Return the (X, Y) coordinate for the center point of the cell that contains the specified text.  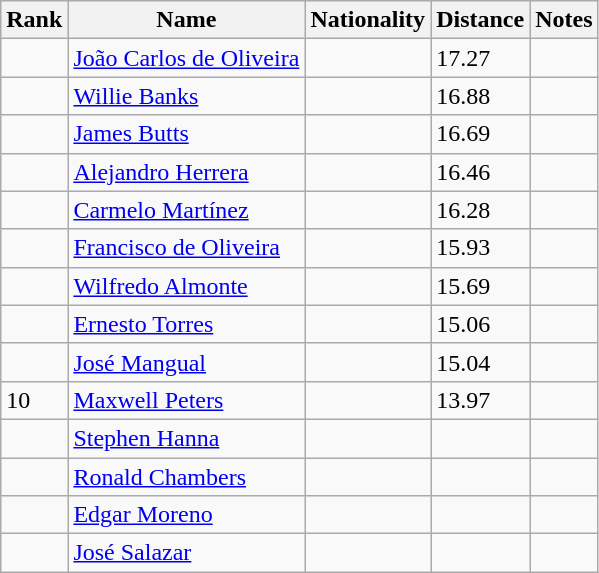
16.46 (480, 172)
Ernesto Torres (186, 324)
Rank (34, 20)
15.93 (480, 248)
15.04 (480, 362)
15.69 (480, 286)
Carmelo Martínez (186, 210)
James Butts (186, 134)
Distance (480, 20)
16.88 (480, 96)
Stephen Hanna (186, 438)
Francisco de Oliveira (186, 248)
Maxwell Peters (186, 400)
José Mangual (186, 362)
17.27 (480, 58)
José Salazar (186, 553)
16.28 (480, 210)
Alejandro Herrera (186, 172)
Edgar Moreno (186, 515)
Name (186, 20)
Willie Banks (186, 96)
Notes (564, 20)
16.69 (480, 134)
13.97 (480, 400)
Wilfredo Almonte (186, 286)
João Carlos de Oliveira (186, 58)
Nationality (368, 20)
10 (34, 400)
15.06 (480, 324)
Ronald Chambers (186, 477)
